For the text-containing cell, return its midpoint in (X, Y) coordinate format. 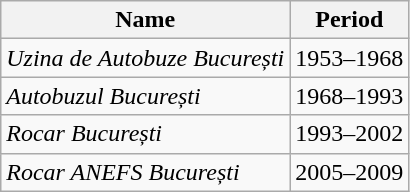
Rocar București (146, 134)
Name (146, 20)
Uzina de Autobuze București (146, 58)
1968–1993 (350, 96)
2005–2009 (350, 172)
1953–1968 (350, 58)
Rocar ANEFS București (146, 172)
1993–2002 (350, 134)
Autobuzul București (146, 96)
Period (350, 20)
